Capture the cell that displays the provided text and extract its [x, y] central coordinate. 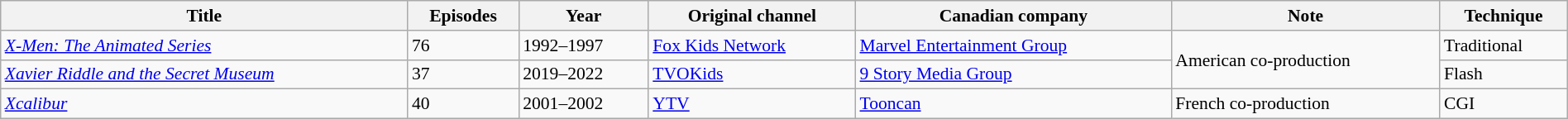
Episodes [463, 16]
Xcalibur [204, 104]
Note [1305, 16]
Fox Kids Network [752, 45]
1992–1997 [584, 45]
French co-production [1305, 104]
40 [463, 104]
9 Story Media Group [1013, 74]
Technique [1503, 16]
76 [463, 45]
Xavier Riddle and the Secret Museum [204, 74]
2001–2002 [584, 104]
CGI [1503, 104]
Year [584, 16]
American co-production [1305, 59]
Tooncan [1013, 104]
TVOKids [752, 74]
Canadian company [1013, 16]
2019–2022 [584, 74]
Flash [1503, 74]
Marvel Entertainment Group [1013, 45]
YTV [752, 104]
37 [463, 74]
Traditional [1503, 45]
Original channel [752, 16]
X-Men: The Animated Series [204, 45]
Title [204, 16]
